Return (X, Y) of the center of cell containing provided text 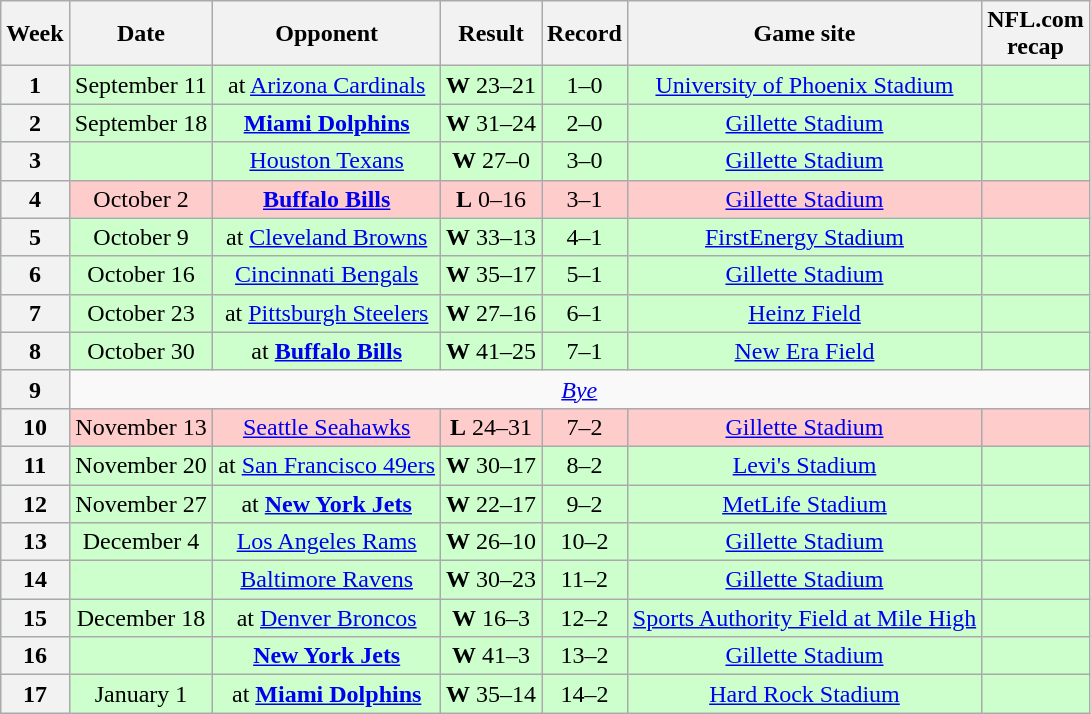
10 (35, 427)
3–1 (585, 199)
W 16–3 (492, 618)
Heinz Field (804, 313)
14 (35, 580)
L 0–16 (492, 199)
September 18 (141, 123)
W 41–3 (492, 656)
11–2 (585, 580)
New Era Field (804, 351)
2–0 (585, 123)
1 (35, 85)
at Pittsburgh Steelers (327, 313)
2 (35, 123)
Miami Dolphins (327, 123)
Week (35, 34)
8–2 (585, 465)
November 13 (141, 427)
W 30–23 (492, 580)
Houston Texans (327, 161)
October 16 (141, 275)
8 (35, 351)
Record (585, 34)
12–2 (585, 618)
Result (492, 34)
November 20 (141, 465)
11 (35, 465)
September 11 (141, 85)
9–2 (585, 503)
7–2 (585, 427)
7 (35, 313)
Levi's Stadium (804, 465)
October 2 (141, 199)
4–1 (585, 237)
9 (35, 389)
W 35–14 (492, 694)
Los Angeles Rams (327, 542)
at Denver Broncos (327, 618)
University of Phoenix Stadium (804, 85)
at Cleveland Browns (327, 237)
14–2 (585, 694)
12 (35, 503)
5 (35, 237)
W 33–13 (492, 237)
Opponent (327, 34)
December 18 (141, 618)
Date (141, 34)
NFL.comrecap (1036, 34)
MetLife Stadium (804, 503)
Hard Rock Stadium (804, 694)
16 (35, 656)
November 27 (141, 503)
January 1 (141, 694)
October 23 (141, 313)
3 (35, 161)
4 (35, 199)
17 (35, 694)
W 41–25 (492, 351)
Baltimore Ravens (327, 580)
October 30 (141, 351)
Sports Authority Field at Mile High (804, 618)
at New York Jets (327, 503)
Buffalo Bills (327, 199)
1–0 (585, 85)
7–1 (585, 351)
10–2 (585, 542)
FirstEnergy Stadium (804, 237)
W 22–17 (492, 503)
Seattle Seahawks (327, 427)
3–0 (585, 161)
Cincinnati Bengals (327, 275)
New York Jets (327, 656)
13–2 (585, 656)
at Arizona Cardinals (327, 85)
W 30–17 (492, 465)
at San Francisco 49ers (327, 465)
at Buffalo Bills (327, 351)
15 (35, 618)
December 4 (141, 542)
W 27–16 (492, 313)
Game site (804, 34)
6–1 (585, 313)
W 27–0 (492, 161)
W 31–24 (492, 123)
October 9 (141, 237)
W 35–17 (492, 275)
5–1 (585, 275)
Bye (579, 389)
L 24–31 (492, 427)
13 (35, 542)
W 26–10 (492, 542)
6 (35, 275)
at Miami Dolphins (327, 694)
W 23–21 (492, 85)
